Locate the cell with the specified text and output its (x, y) center coordinate. 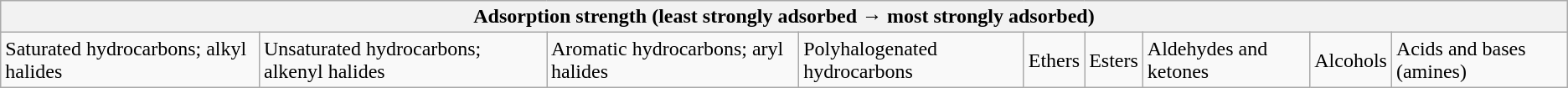
Ethers (1054, 60)
Unsaturated hydrocarbons; alkenyl halides (402, 60)
Aldehydes and ketones (1226, 60)
Adsorption strength (least strongly adsorbed → most strongly adsorbed) (784, 17)
Saturated hydrocarbons; alkyl halides (131, 60)
Alcohols (1351, 60)
Aromatic hydrocarbons; aryl halides (672, 60)
Acids and bases (amines) (1479, 60)
Polyhalogenated hydrocarbons (911, 60)
Esters (1114, 60)
